Provide the [x, y] coordinate of the cell's center where the given text is located.  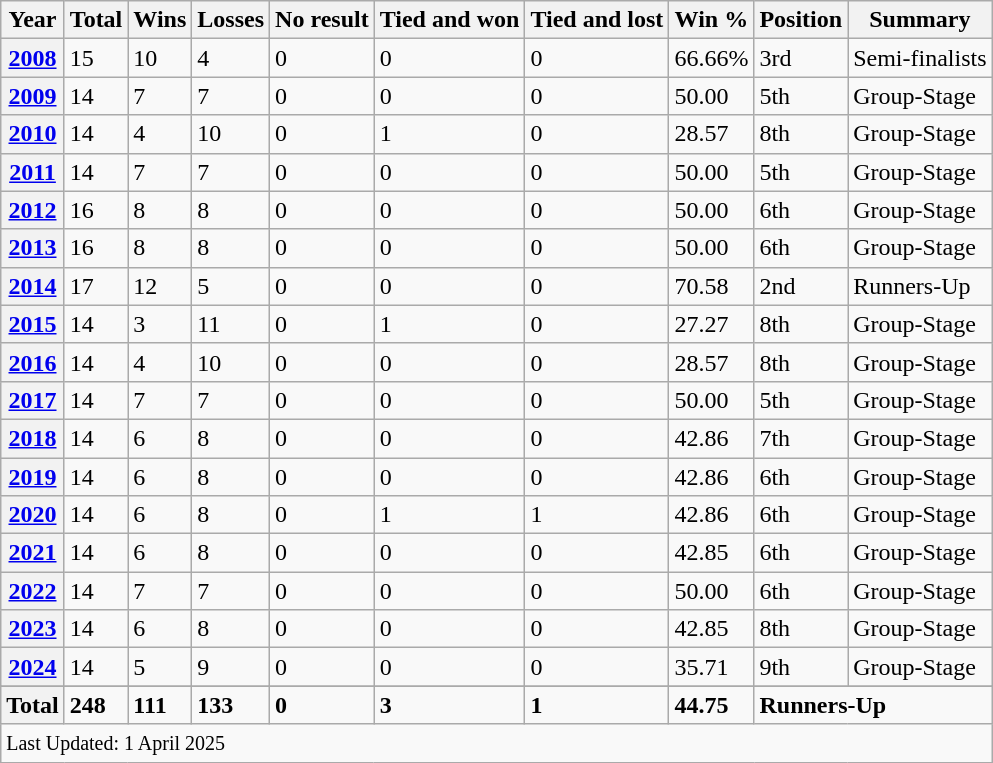
70.58 [712, 286]
66.66% [712, 58]
Tied and won [450, 20]
15 [96, 58]
Position [801, 20]
9th [801, 667]
111 [160, 705]
11 [231, 324]
2015 [33, 324]
2nd [801, 286]
2009 [33, 96]
Tied and lost [597, 20]
27.27 [712, 324]
7th [801, 438]
2008 [33, 58]
2021 [33, 553]
Semi-finalists [920, 58]
12 [160, 286]
2014 [33, 286]
Summary [920, 20]
No result [322, 20]
2020 [33, 515]
9 [231, 667]
Wins [160, 20]
44.75 [712, 705]
2011 [33, 172]
17 [96, 286]
2017 [33, 400]
2016 [33, 362]
248 [96, 705]
2013 [33, 248]
Year [33, 20]
2019 [33, 477]
Losses [231, 20]
2023 [33, 629]
133 [231, 705]
Last Updated: 1 April 2025 [496, 743]
Win % [712, 20]
2024 [33, 667]
2022 [33, 591]
2012 [33, 210]
35.71 [712, 667]
2010 [33, 134]
2018 [33, 438]
3rd [801, 58]
